Determine the (X, Y) coordinate at the center of the cell enclosing the given text.  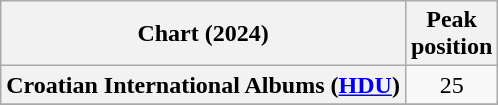
Chart (2024) (204, 34)
25 (451, 85)
Croatian International Albums (HDU) (204, 85)
Peakposition (451, 34)
